From the cell containing the given text, extract its center point as [x, y] coordinate. 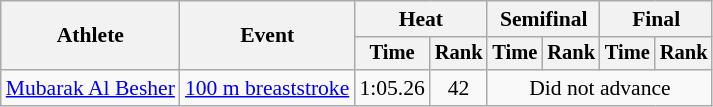
Mubarak Al Besher [90, 88]
100 m breaststroke [267, 88]
Semifinal [543, 19]
1:05.26 [392, 88]
Heat [420, 19]
Athlete [90, 36]
Final [656, 19]
42 [459, 88]
Did not advance [600, 88]
Event [267, 36]
